For the text-containing cell, return its midpoint in (x, y) coordinate format. 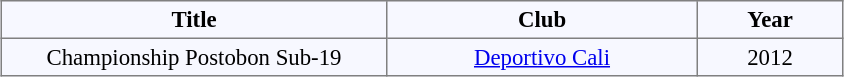
Title (194, 20)
Championship Postobon Sub-19 (194, 57)
Year (770, 20)
Club (542, 20)
Deportivo Cali (542, 57)
2012 (770, 57)
